From the cell containing the given text, extract its center point as [X, Y] coordinate. 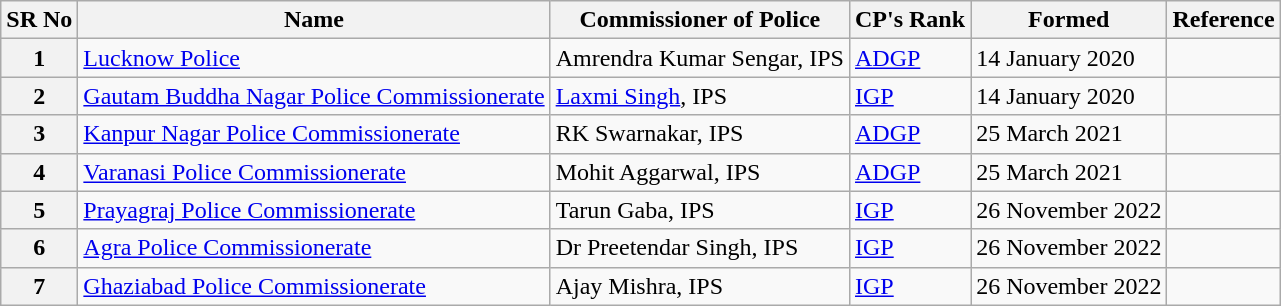
SR No [40, 20]
Kanpur Nagar Police Commissionerate [314, 134]
Mohit Aggarwal, IPS [700, 172]
Reference [1224, 20]
Formed [1069, 20]
Dr Preetendar Singh, IPS [700, 248]
Varanasi Police Commissionerate [314, 172]
Ghaziabad Police Commissionerate [314, 286]
6 [40, 248]
Amrendra Kumar Sengar, IPS [700, 58]
1 [40, 58]
RK Swarnakar, IPS [700, 134]
Commissioner of Police [700, 20]
5 [40, 210]
2 [40, 96]
7 [40, 286]
CP's Rank [910, 20]
Prayagraj Police Commissionerate [314, 210]
Laxmi Singh, IPS [700, 96]
Tarun Gaba, IPS [700, 210]
Agra Police Commissionerate [314, 248]
Name [314, 20]
Ajay Mishra, IPS [700, 286]
Lucknow Police [314, 58]
Gautam Buddha Nagar Police Commissionerate [314, 96]
4 [40, 172]
3 [40, 134]
